Output the [x, y] coordinate of the center of the cell containing the given text.  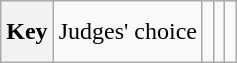
Judges' choice [128, 32]
Key [27, 32]
